Output the [X, Y] coordinate of the center of the cell containing the given text.  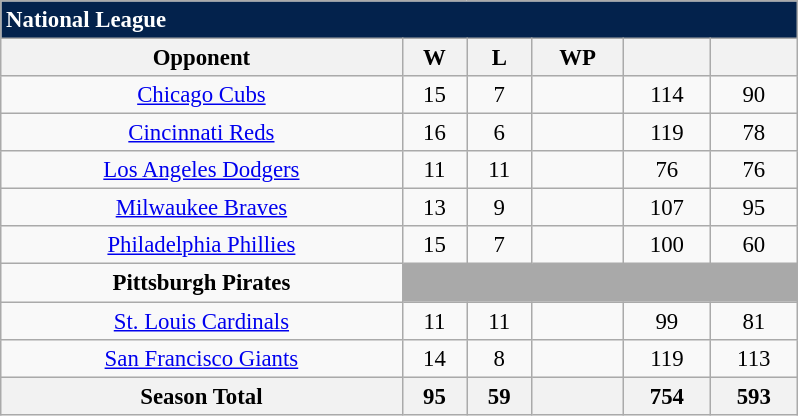
114 [666, 95]
113 [754, 358]
St. Louis Cardinals [202, 321]
90 [754, 95]
Cincinnati Reds [202, 133]
Philadelphia Phillies [202, 245]
14 [434, 358]
Los Angeles Dodgers [202, 170]
16 [434, 133]
8 [500, 358]
Season Total [202, 396]
Milwaukee Braves [202, 208]
81 [754, 321]
W [434, 57]
Opponent [202, 57]
59 [500, 396]
78 [754, 133]
9 [500, 208]
Chicago Cubs [202, 95]
60 [754, 245]
Pittsburgh Pirates [202, 283]
National League [399, 20]
107 [666, 208]
99 [666, 321]
593 [754, 396]
San Francisco Giants [202, 358]
100 [666, 245]
13 [434, 208]
L [500, 57]
754 [666, 396]
6 [500, 133]
WP [578, 57]
